Return (x, y) of the center of cell containing provided text 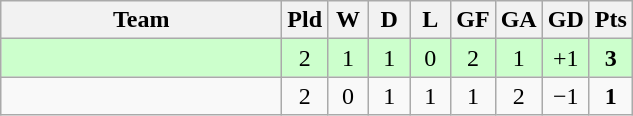
Pld (305, 20)
D (390, 20)
Team (142, 20)
−1 (566, 96)
+1 (566, 58)
GF (473, 20)
Pts (610, 20)
GA (518, 20)
3 (610, 58)
L (430, 20)
GD (566, 20)
W (348, 20)
